Return [X, Y] of the center of cell containing provided text 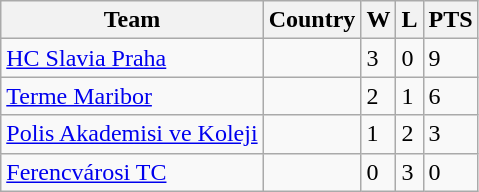
6 [450, 96]
Team [132, 20]
Terme Maribor [132, 96]
Ferencvárosi TC [132, 172]
PTS [450, 20]
W [378, 20]
9 [450, 58]
Polis Akademisi ve Koleji [132, 134]
L [410, 20]
HC Slavia Praha [132, 58]
Country [312, 20]
